For the text-containing cell, return its midpoint in [X, Y] coordinate format. 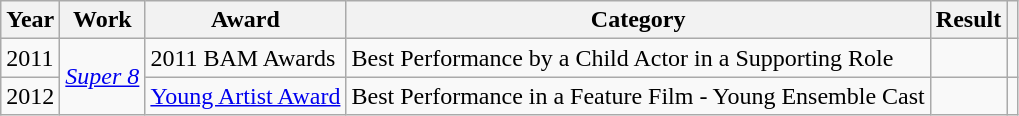
Work [102, 20]
Award [246, 20]
Super 8 [102, 77]
Year [30, 20]
Young Artist Award [246, 96]
Best Performance in a Feature Film - Young Ensemble Cast [638, 96]
Category [638, 20]
2012 [30, 96]
Result [968, 20]
Best Performance by a Child Actor in a Supporting Role [638, 58]
2011 [30, 58]
2011 BAM Awards [246, 58]
